Search for the cell housing the specified text and yield its [X, Y] center coordinate. 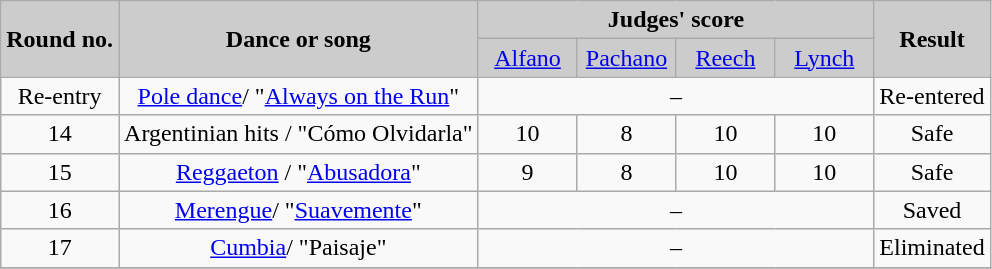
Round no. [60, 39]
Merengue/ "Suavemente" [299, 210]
9 [528, 172]
Alfano [528, 58]
15 [60, 172]
Re-entered [932, 96]
Reggaeton / "Abusadora" [299, 172]
Re-entry [60, 96]
Eliminated [932, 248]
Result [932, 39]
Judges' score [676, 20]
Lynch [824, 58]
17 [60, 248]
Pachano [626, 58]
Reech [726, 58]
Dance or song [299, 39]
Pole dance/ "Always on the Run" [299, 96]
Saved [932, 210]
Cumbia/ "Paisaje" [299, 248]
16 [60, 210]
Argentinian hits / "Cómo Olvidarla" [299, 134]
14 [60, 134]
